Determine the [x, y] coordinate at the center of the cell enclosing the given text.  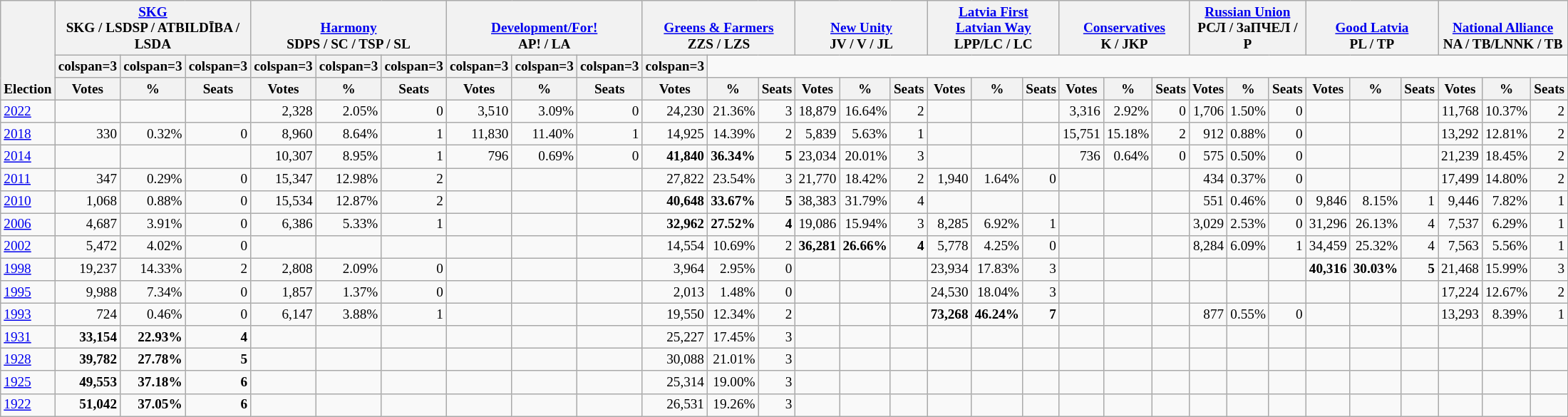
3,964 [675, 269]
31,296 [1328, 225]
31.79% [865, 202]
7,563 [1460, 247]
19.26% [733, 405]
330 [88, 134]
4,687 [88, 225]
12.34% [733, 314]
0.64% [1128, 157]
37.05% [153, 405]
3.88% [349, 314]
7.82% [1506, 202]
13,292 [1460, 134]
20.01% [865, 157]
1.37% [349, 292]
1,068 [88, 202]
21,770 [817, 179]
14,554 [675, 247]
1925 [28, 382]
3,510 [479, 111]
New UnityJV / V / JL [861, 29]
19,086 [817, 225]
2.92% [1128, 111]
13,293 [1460, 314]
912 [1207, 134]
40,316 [1328, 269]
12.81% [1506, 134]
24,230 [675, 111]
7 [1041, 314]
17,499 [1460, 179]
5,839 [817, 134]
14,925 [675, 134]
6,147 [284, 314]
34,459 [1328, 247]
2010 [28, 202]
2,808 [284, 269]
5.33% [349, 225]
46.24% [997, 314]
21,468 [1460, 269]
23.54% [733, 179]
1.50% [1249, 111]
21,239 [1460, 157]
2022 [28, 111]
6.09% [1249, 247]
Election [28, 51]
ConservativesK / JKP [1124, 29]
49,553 [88, 382]
1,857 [284, 292]
6.29% [1506, 225]
12.87% [349, 202]
5.56% [1506, 247]
19.00% [733, 382]
0.37% [1249, 179]
19,550 [675, 314]
15.94% [865, 225]
SKGSKG / LSDSP / ATBILDĪBA / LSDA [153, 29]
1,940 [949, 179]
1922 [28, 405]
9,446 [1460, 202]
26.13% [1376, 225]
3.09% [545, 111]
Good LatviaPL / TP [1371, 29]
2.05% [349, 111]
39,782 [88, 360]
11,768 [1460, 111]
12.67% [1506, 292]
2018 [28, 134]
27.78% [153, 360]
23,934 [949, 269]
38,383 [817, 202]
2.53% [1249, 225]
1,706 [1207, 111]
17.45% [733, 337]
10.69% [733, 247]
736 [1081, 157]
724 [88, 314]
5.63% [865, 134]
21.01% [733, 360]
73,268 [949, 314]
0.29% [153, 179]
18.42% [865, 179]
14.39% [733, 134]
17.83% [997, 269]
434 [1207, 179]
6,386 [284, 225]
26.66% [865, 247]
40,648 [675, 202]
30.03% [1376, 269]
1995 [28, 292]
2.09% [349, 269]
14.80% [1506, 179]
2014 [28, 157]
2002 [28, 247]
12.98% [349, 179]
1993 [28, 314]
Greens & FarmersZZS / LZS [718, 29]
Development/For!AP! / LA [545, 29]
18,879 [817, 111]
Russian UnionРСЛ / ЗаПЧЕЛ / P [1247, 29]
2011 [28, 179]
25,314 [675, 382]
11.40% [545, 134]
877 [1207, 314]
7.34% [153, 292]
2,328 [284, 111]
18.45% [1506, 157]
36.34% [733, 157]
25.32% [1376, 247]
15,751 [1081, 134]
51,042 [88, 405]
4.25% [997, 247]
36,281 [817, 247]
41,840 [675, 157]
27,822 [675, 179]
2006 [28, 225]
14.33% [153, 269]
HarmonySDPS / SC / TSP / SL [349, 29]
3,316 [1081, 111]
0.69% [545, 157]
37.18% [153, 382]
21.36% [733, 111]
15,347 [284, 179]
22.93% [153, 337]
0.50% [1249, 157]
6.92% [997, 225]
7,537 [1460, 225]
24,530 [949, 292]
8,285 [949, 225]
8.64% [349, 134]
15.99% [1506, 269]
9,988 [88, 292]
5,778 [949, 247]
32,962 [675, 225]
4.02% [153, 247]
5,472 [88, 247]
17,224 [1460, 292]
8,284 [1207, 247]
26,531 [675, 405]
15.18% [1128, 134]
8.95% [349, 157]
8.39% [1506, 314]
30,088 [675, 360]
1.64% [997, 179]
9,846 [1328, 202]
3,029 [1207, 225]
1.48% [733, 292]
1998 [28, 269]
0.32% [153, 134]
25,227 [675, 337]
33,154 [88, 337]
347 [88, 179]
33.67% [733, 202]
8,960 [284, 134]
27.52% [733, 225]
2.95% [733, 269]
Latvia FirstLatvian WayLPP/LC / LC [994, 29]
796 [479, 157]
10,307 [284, 157]
16.64% [865, 111]
10.37% [1506, 111]
8.15% [1376, 202]
3.91% [153, 225]
18.04% [997, 292]
15,534 [284, 202]
National AllianceNA / TB/LNNK / TB [1503, 29]
23,034 [817, 157]
1931 [28, 337]
1928 [28, 360]
2,013 [675, 292]
0.55% [1249, 314]
11,830 [479, 134]
575 [1207, 157]
19,237 [88, 269]
551 [1207, 202]
